Provide the (x, y) coordinate of the cell's center where the given text is located.  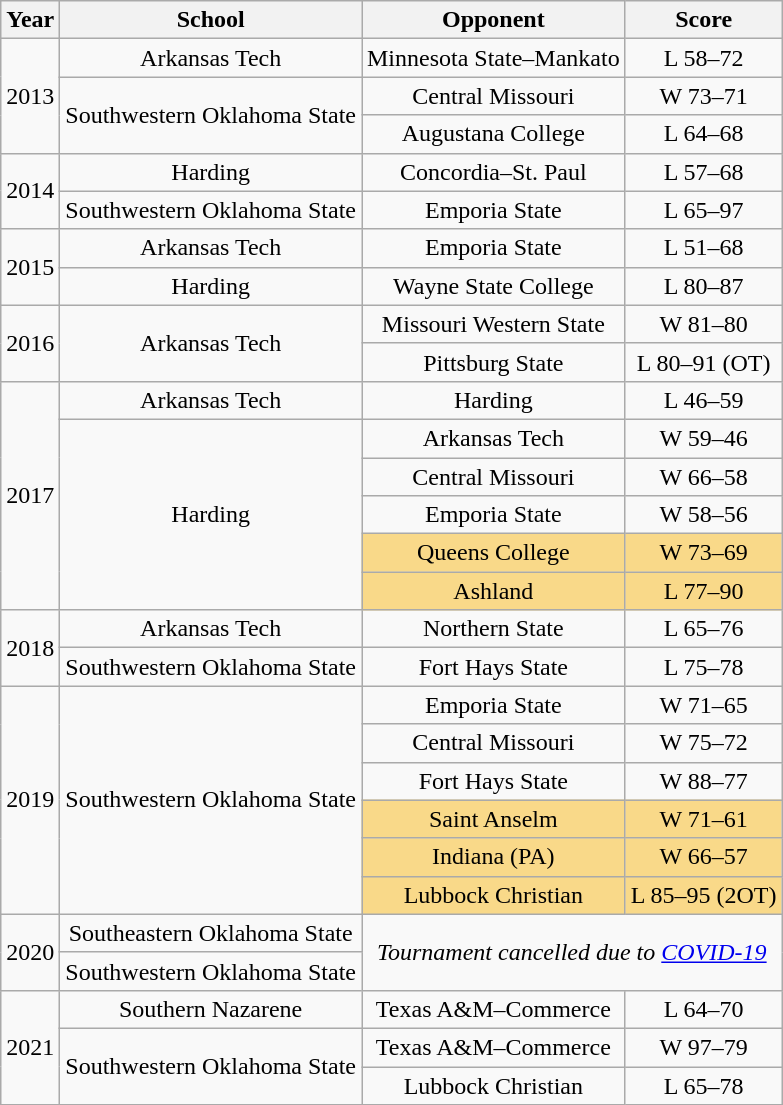
Pittsburg State (494, 362)
Ashland (494, 591)
W 97–79 (704, 1047)
L 80–87 (704, 286)
Northern State (494, 629)
L 64–68 (704, 134)
L 46–59 (704, 400)
L 77–90 (704, 591)
2015 (30, 267)
L 75–78 (704, 667)
L 64–70 (704, 1009)
W 66–58 (704, 477)
2017 (30, 495)
L 58–72 (704, 58)
L 85–95 (2OT) (704, 895)
2018 (30, 648)
Wayne State College (494, 286)
2020 (30, 952)
W 71–65 (704, 705)
Augustana College (494, 134)
Southern Nazarene (211, 1009)
Minnesota State–Mankato (494, 58)
L 51–68 (704, 248)
2021 (30, 1047)
L 65–97 (704, 210)
School (211, 20)
Year (30, 20)
Indiana (PA) (494, 857)
W 66–57 (704, 857)
W 58–56 (704, 515)
W 59–46 (704, 438)
Missouri Western State (494, 324)
W 73–69 (704, 553)
W 75–72 (704, 743)
2016 (30, 343)
Tournament cancelled due to COVID-19 (572, 952)
W 81–80 (704, 324)
L 65–76 (704, 629)
Opponent (494, 20)
W 73–71 (704, 96)
2019 (30, 800)
W 88–77 (704, 781)
Concordia–St. Paul (494, 172)
2013 (30, 96)
2014 (30, 191)
L 65–78 (704, 1085)
Score (704, 20)
W 71–61 (704, 819)
Queens College (494, 553)
L 80–91 (OT) (704, 362)
Saint Anselm (494, 819)
L 57–68 (704, 172)
Southeastern Oklahoma State (211, 933)
